Search for the cell housing the specified text and yield its [X, Y] center coordinate. 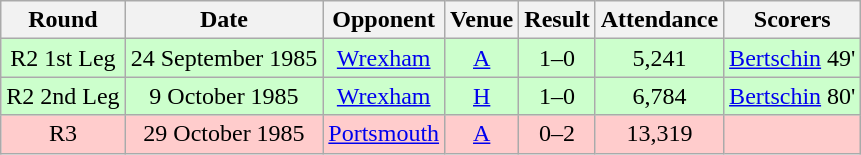
H [482, 96]
Venue [482, 20]
6,784 [659, 96]
Bertschin 80' [792, 96]
R3 [63, 134]
Scorers [792, 20]
R2 1st Leg [63, 58]
Bertschin 49' [792, 58]
5,241 [659, 58]
Attendance [659, 20]
Result [557, 20]
0–2 [557, 134]
R2 2nd Leg [63, 96]
Opponent [384, 20]
29 October 1985 [224, 134]
Round [63, 20]
13,319 [659, 134]
Date [224, 20]
9 October 1985 [224, 96]
24 September 1985 [224, 58]
Portsmouth [384, 134]
